Search for the cell housing the specified text and yield its [X, Y] center coordinate. 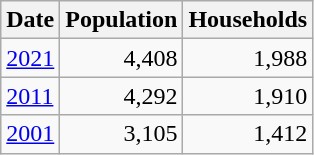
2021 [30, 58]
Population [122, 20]
1,910 [248, 96]
2001 [30, 134]
1,412 [248, 134]
2011 [30, 96]
4,408 [122, 58]
1,988 [248, 58]
3,105 [122, 134]
Date [30, 20]
Households [248, 20]
4,292 [122, 96]
